Pinpoint the cell where the given text exists, returning its [x, y] midpoint coordinate. 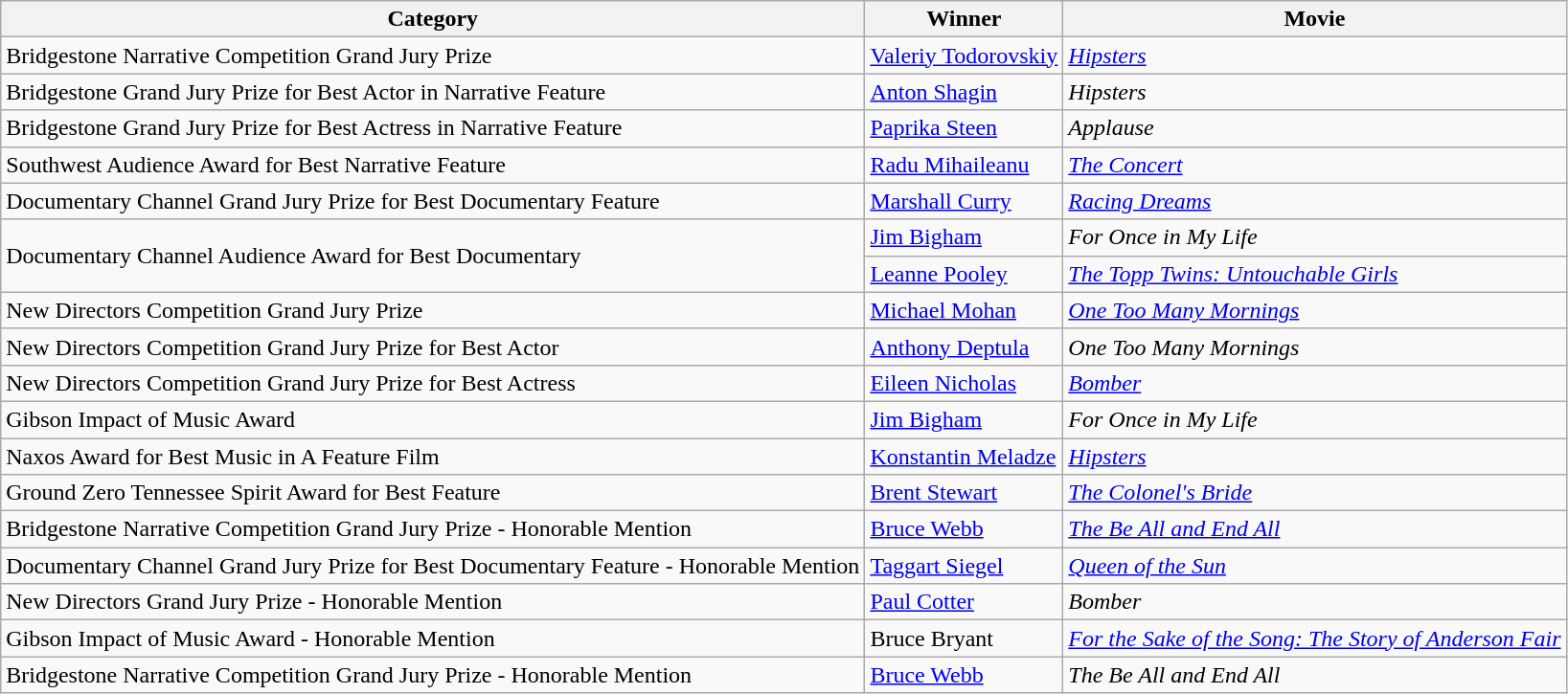
New Directors Competition Grand Jury Prize for Best Actress [433, 383]
Southwest Audience Award for Best Narrative Feature [433, 165]
Naxos Award for Best Music in A Feature Film [433, 457]
Marshall Curry [964, 201]
The Concert [1314, 165]
Ground Zero Tennessee Spirit Award for Best Feature [433, 493]
Bridgestone Grand Jury Prize for Best Actor in Narrative Feature [433, 92]
Category [433, 19]
Eileen Nicholas [964, 383]
Bridgestone Grand Jury Prize for Best Actress in Narrative Feature [433, 128]
Bridgestone Narrative Competition Grand Jury Prize [433, 56]
The Topp Twins: Untouchable Girls [1314, 274]
Applause [1314, 128]
Movie [1314, 19]
Documentary Channel Audience Award for Best Documentary [433, 256]
Leanne Pooley [964, 274]
New Directors Competition Grand Jury Prize [433, 310]
Gibson Impact of Music Award - Honorable Mention [433, 638]
Documentary Channel Grand Jury Prize for Best Documentary Feature - Honorable Mention [433, 566]
Anton Shagin [964, 92]
The Colonel's Bride [1314, 493]
Gibson Impact of Music Award [433, 419]
Radu Mihaileanu [964, 165]
New Directors Competition Grand Jury Prize for Best Actor [433, 347]
Documentary Channel Grand Jury Prize for Best Documentary Feature [433, 201]
Anthony Deptula [964, 347]
For the Sake of the Song: The Story of Anderson Fair [1314, 638]
Taggart Siegel [964, 566]
Paul Cotter [964, 602]
Paprika Steen [964, 128]
Konstantin Meladze [964, 457]
Queen of the Sun [1314, 566]
Brent Stewart [964, 493]
Winner [964, 19]
Racing Dreams [1314, 201]
Michael Mohan [964, 310]
New Directors Grand Jury Prize - Honorable Mention [433, 602]
Bruce Bryant [964, 638]
Valeriy Todorovskiy [964, 56]
